Identify which cell holds the provided text, then report its (X, Y) central coordinate. 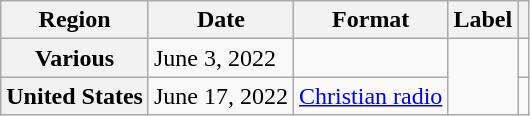
Region (75, 20)
United States (75, 96)
Various (75, 58)
Christian radio (371, 96)
Label (483, 20)
Date (220, 20)
Format (371, 20)
June 3, 2022 (220, 58)
June 17, 2022 (220, 96)
